Capture the cell that displays the provided text and extract its [x, y] central coordinate. 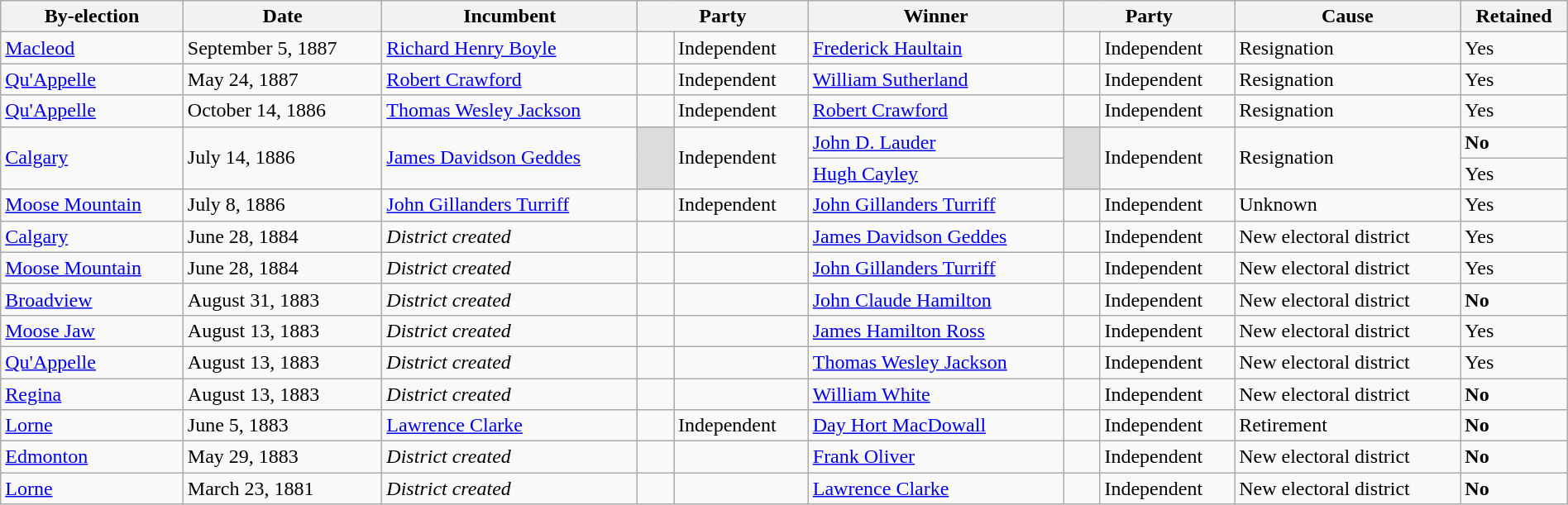
James Hamilton Ross [936, 331]
May 24, 1887 [283, 79]
Broadview [93, 299]
Hugh Cayley [936, 174]
July 14, 1886 [283, 158]
Macleod [93, 48]
By-election [93, 17]
Winner [936, 17]
September 5, 1887 [283, 48]
Cause [1348, 17]
Moose Jaw [93, 331]
March 23, 1881 [283, 488]
Date [283, 17]
Regina [93, 394]
July 8, 1886 [283, 205]
Frank Oliver [936, 457]
Edmonton [93, 457]
Day Hort MacDowall [936, 426]
June 5, 1883 [283, 426]
Unknown [1348, 205]
John Claude Hamilton [936, 299]
October 14, 1886 [283, 111]
May 29, 1883 [283, 457]
William White [936, 394]
Retirement [1348, 426]
Frederick Haultain [936, 48]
John D. Lauder [936, 142]
Incumbent [509, 17]
August 31, 1883 [283, 299]
William Sutherland [936, 79]
Richard Henry Boyle [509, 48]
Retained [1513, 17]
